Identify which cell holds the provided text, then report its [x, y] central coordinate. 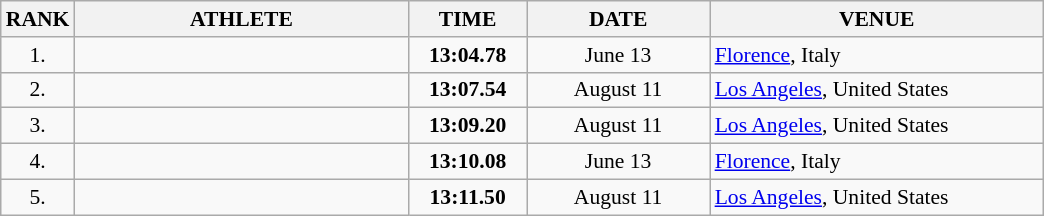
13:09.20 [468, 126]
ATHLETE [241, 19]
4. [38, 162]
3. [38, 126]
1. [38, 55]
13:11.50 [468, 197]
TIME [468, 19]
DATE [618, 19]
VENUE [877, 19]
13:07.54 [468, 90]
RANK [38, 19]
2. [38, 90]
13:04.78 [468, 55]
5. [38, 197]
13:10.08 [468, 162]
